Detect which cell encompasses the target text, then output its (X, Y) center coordinate. 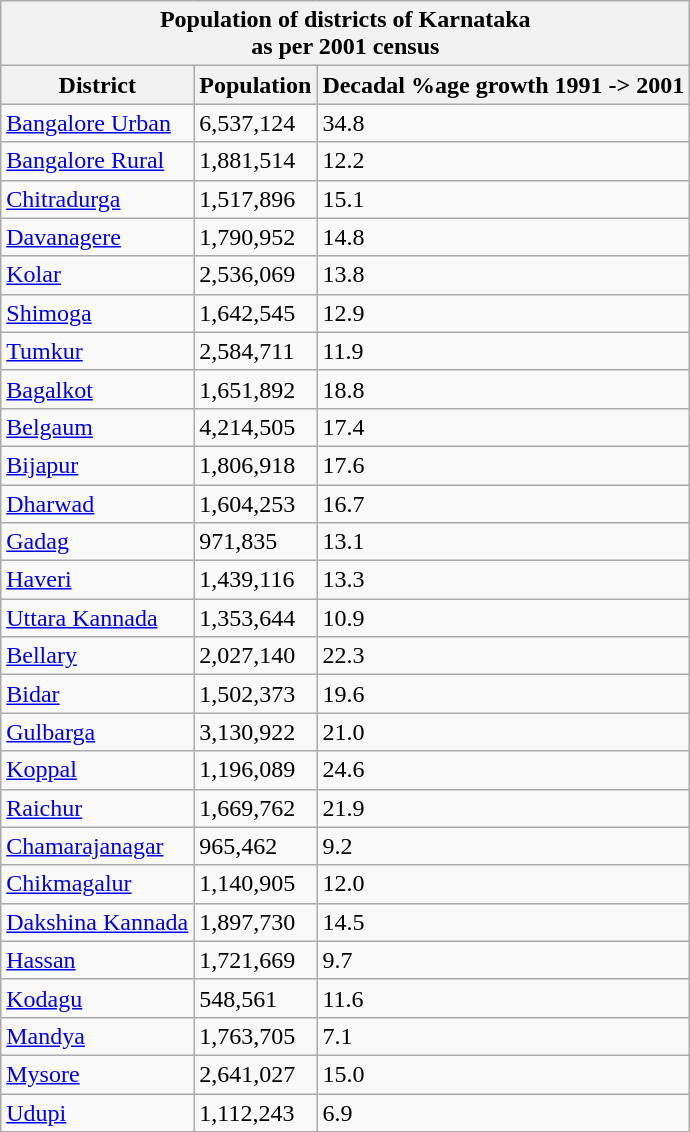
14.5 (504, 922)
2,641,027 (256, 1074)
1,502,373 (256, 694)
Gadag (98, 542)
Kolar (98, 275)
1,806,918 (256, 465)
21.0 (504, 732)
17.4 (504, 427)
17.6 (504, 465)
13.8 (504, 275)
15.1 (504, 199)
Haveri (98, 580)
Chitradurga (98, 199)
Bijapur (98, 465)
6,537,124 (256, 123)
Kodagu (98, 998)
Koppal (98, 770)
1,353,644 (256, 618)
Gulbarga (98, 732)
9.7 (504, 960)
Dakshina Kannada (98, 922)
12.0 (504, 884)
11.6 (504, 998)
Raichur (98, 808)
Population (256, 85)
2,536,069 (256, 275)
1,669,762 (256, 808)
9.2 (504, 846)
6.9 (504, 1113)
13.3 (504, 580)
Bangalore Urban (98, 123)
12.2 (504, 161)
3,130,922 (256, 732)
1,881,514 (256, 161)
Davanagere (98, 237)
1,790,952 (256, 237)
1,763,705 (256, 1036)
2,584,711 (256, 351)
1,651,892 (256, 389)
4,214,505 (256, 427)
District (98, 85)
Bellary (98, 656)
22.3 (504, 656)
34.8 (504, 123)
14.8 (504, 237)
1,721,669 (256, 960)
10.9 (504, 618)
Shimoga (98, 313)
13.1 (504, 542)
Population of districts of Karnatakaas per 2001 census (346, 34)
24.6 (504, 770)
Chamarajanagar (98, 846)
965,462 (256, 846)
971,835 (256, 542)
Uttara Kannada (98, 618)
15.0 (504, 1074)
Decadal %age growth 1991 -> 2001 (504, 85)
1,517,896 (256, 199)
548,561 (256, 998)
1,897,730 (256, 922)
Hassan (98, 960)
Udupi (98, 1113)
1,140,905 (256, 884)
21.9 (504, 808)
16.7 (504, 503)
Mysore (98, 1074)
Bidar (98, 694)
1,604,253 (256, 503)
Tumkur (98, 351)
1,112,243 (256, 1113)
1,642,545 (256, 313)
2,027,140 (256, 656)
11.9 (504, 351)
Bagalkot (98, 389)
19.6 (504, 694)
1,439,116 (256, 580)
Belgaum (98, 427)
12.9 (504, 313)
Mandya (98, 1036)
Dharwad (98, 503)
1,196,089 (256, 770)
7.1 (504, 1036)
Bangalore Rural (98, 161)
18.8 (504, 389)
Chikmagalur (98, 884)
